Find where the given text appears and provide that cell's center as (X, Y) coordinate. 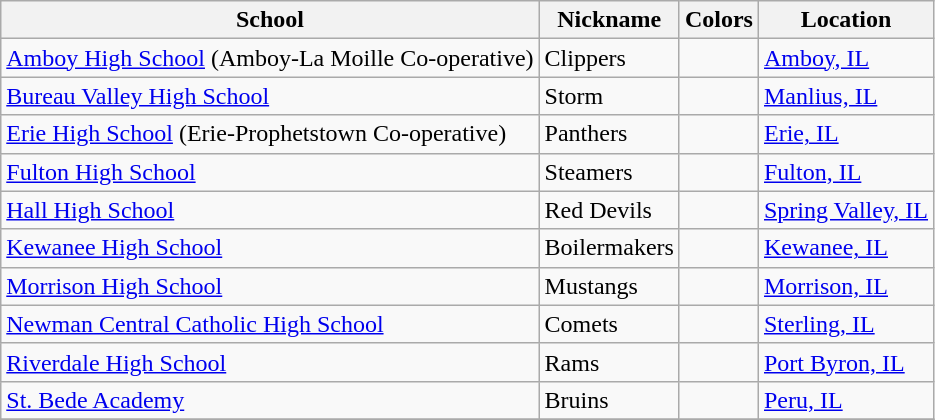
Location (846, 20)
Boilermakers (609, 248)
Bureau Valley High School (270, 96)
Port Byron, IL (846, 362)
Fulton, IL (846, 172)
Comets (609, 324)
Spring Valley, IL (846, 210)
Kewanee, IL (846, 248)
School (270, 20)
Storm (609, 96)
Erie High School (Erie-Prophetstown Co-operative) (270, 134)
Hall High School (270, 210)
Sterling, IL (846, 324)
Peru, IL (846, 400)
Panthers (609, 134)
Amboy High School (Amboy-La Moille Co-operative) (270, 58)
Fulton High School (270, 172)
Amboy, IL (846, 58)
Clippers (609, 58)
Morrison, IL (846, 286)
Morrison High School (270, 286)
Nickname (609, 20)
Rams (609, 362)
Erie, IL (846, 134)
Mustangs (609, 286)
Newman Central Catholic High School (270, 324)
Manlius, IL (846, 96)
St. Bede Academy (270, 400)
Bruins (609, 400)
Riverdale High School (270, 362)
Kewanee High School (270, 248)
Steamers (609, 172)
Red Devils (609, 210)
Colors (718, 20)
